Return the (x, y) coordinate for the center point of the cell that contains the specified text.  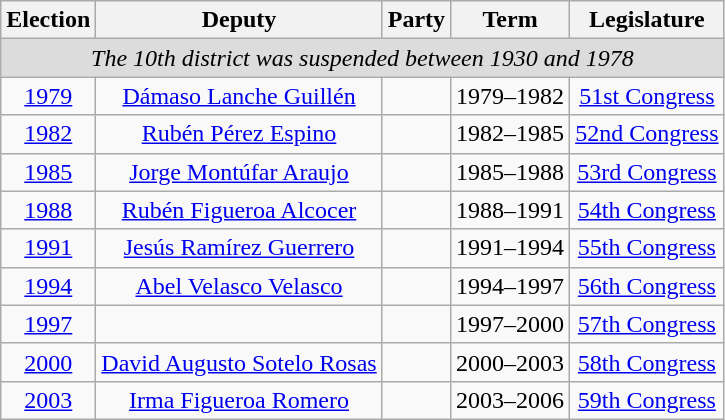
2000 (48, 362)
Irma Figueroa Romero (239, 400)
Rubén Pérez Espino (239, 134)
51st Congress (647, 96)
David Augusto Sotelo Rosas (239, 362)
1985–1988 (510, 172)
57th Congress (647, 324)
Dámaso Lanche Guillén (239, 96)
Jesús Ramírez Guerrero (239, 248)
Election (48, 20)
54th Congress (647, 210)
Abel Velasco Velasco (239, 286)
2003–2006 (510, 400)
The 10th district was suspended between 1930 and 1978 (362, 58)
58th Congress (647, 362)
1988–1991 (510, 210)
56th Congress (647, 286)
1982–1985 (510, 134)
1994–1997 (510, 286)
1997 (48, 324)
1997–2000 (510, 324)
Rubén Figueroa Alcocer (239, 210)
Jorge Montúfar Araujo (239, 172)
55th Congress (647, 248)
2000–2003 (510, 362)
59th Congress (647, 400)
Party (416, 20)
1988 (48, 210)
Legislature (647, 20)
1979 (48, 96)
1985 (48, 172)
52nd Congress (647, 134)
1994 (48, 286)
1982 (48, 134)
Term (510, 20)
1991 (48, 248)
Deputy (239, 20)
1979–1982 (510, 96)
2003 (48, 400)
1991–1994 (510, 248)
53rd Congress (647, 172)
